Output the [x, y] coordinate of the center of the cell containing the given text.  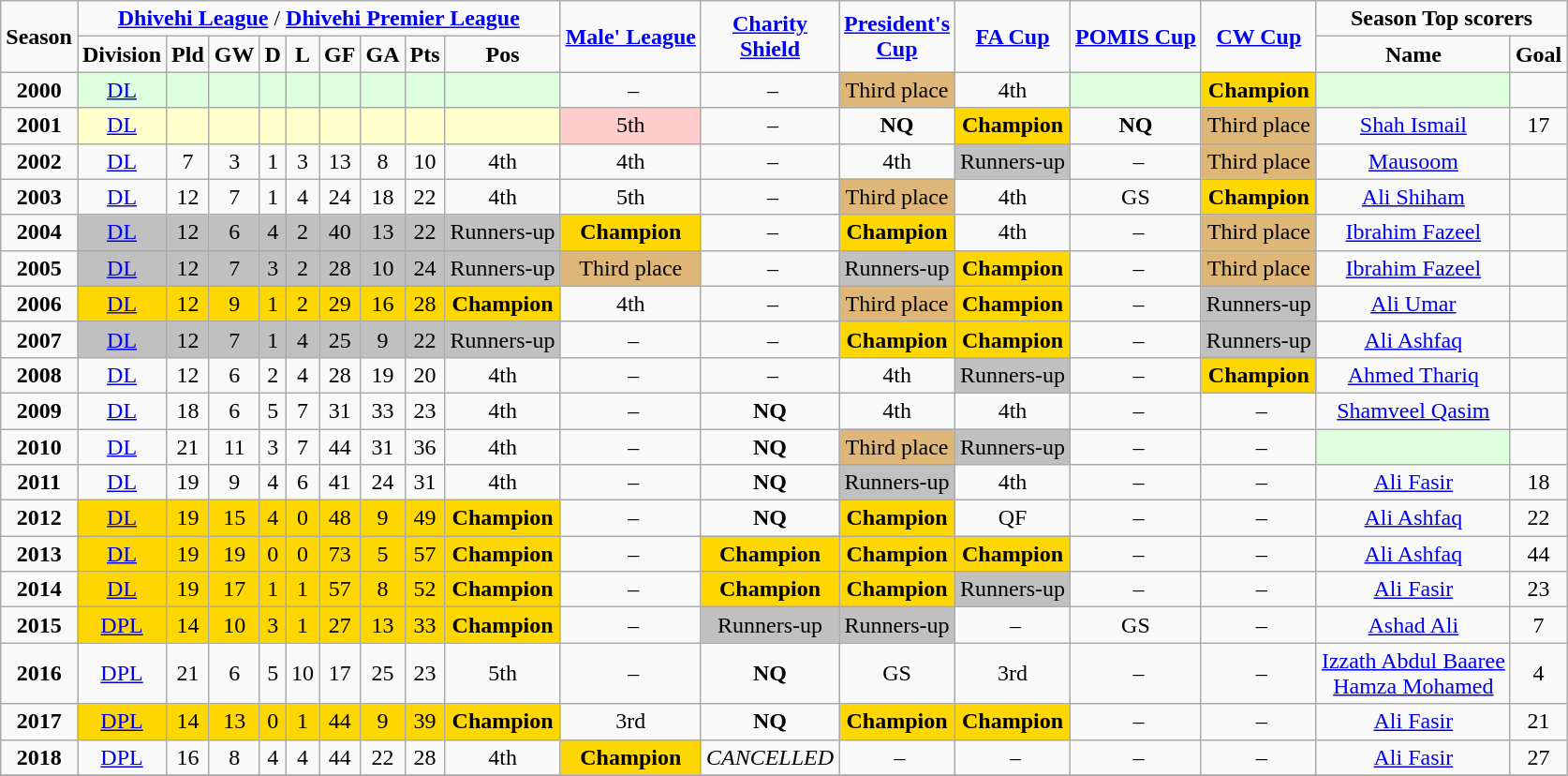
GW [234, 54]
2000 [39, 90]
2010 [39, 447]
2016 [39, 673]
2003 [39, 197]
D [273, 54]
36 [425, 447]
Ali Umar [1413, 304]
President's Cup [897, 37]
Dhivehi League / Dhivehi Premier League [318, 19]
2011 [39, 483]
Ashad Ali [1413, 625]
2001 [39, 126]
Season [39, 37]
Name [1413, 54]
2002 [39, 161]
QF [1013, 518]
2009 [39, 410]
2013 [39, 554]
Ali Shiham [1413, 197]
2014 [39, 589]
Division [122, 54]
CANCELLED [770, 757]
11 [234, 447]
41 [340, 483]
39 [425, 722]
29 [340, 304]
2017 [39, 722]
FA Cup [1013, 37]
15 [234, 518]
POMIS Cup [1136, 37]
48 [340, 518]
L [302, 54]
Izzath Abdul Baaree Hamza Mohamed [1413, 673]
Charity Shield [770, 37]
2015 [39, 625]
2004 [39, 232]
49 [425, 518]
Pts [425, 54]
Season Top scorers [1441, 19]
Mausoom [1413, 161]
2018 [39, 757]
20 [425, 375]
73 [340, 554]
2007 [39, 339]
GF [340, 54]
2006 [39, 304]
Pos [502, 54]
2012 [39, 518]
Pld [188, 54]
2005 [39, 268]
Goal [1538, 54]
GA [382, 54]
40 [340, 232]
2008 [39, 375]
Ahmed Thariq [1413, 375]
Shamveel Qasim [1413, 410]
Male' League [630, 37]
CW Cup [1259, 37]
52 [425, 589]
Shah Ismail [1413, 126]
